From the cell containing the given text, extract its center point as (x, y) coordinate. 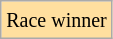
Race winner (57, 20)
